Output the (X, Y) coordinate of the center of the cell containing the given text.  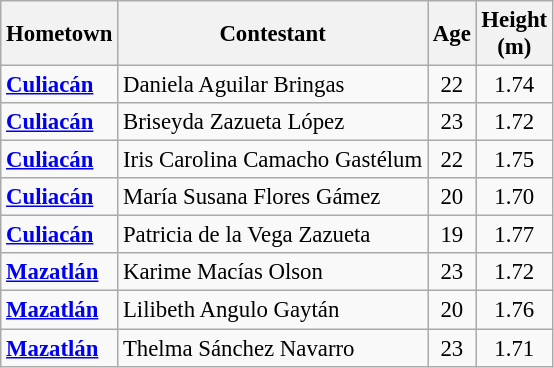
1.74 (514, 85)
Age (452, 34)
Lilibeth Angulo Gaytán (273, 310)
Thelma Sánchez Navarro (273, 348)
María Susana Flores Gámez (273, 197)
Briseyda Zazueta López (273, 122)
1.76 (514, 310)
Patricia de la Vega Zazueta (273, 235)
Hometown (60, 34)
Iris Carolina Camacho Gastélum (273, 160)
1.77 (514, 235)
Contestant (273, 34)
Height (m) (514, 34)
Daniela Aguilar Bringas (273, 85)
1.70 (514, 197)
Karime Macías Olson (273, 273)
1.75 (514, 160)
1.71 (514, 348)
19 (452, 235)
